For the text-containing cell, return its midpoint in [X, Y] coordinate format. 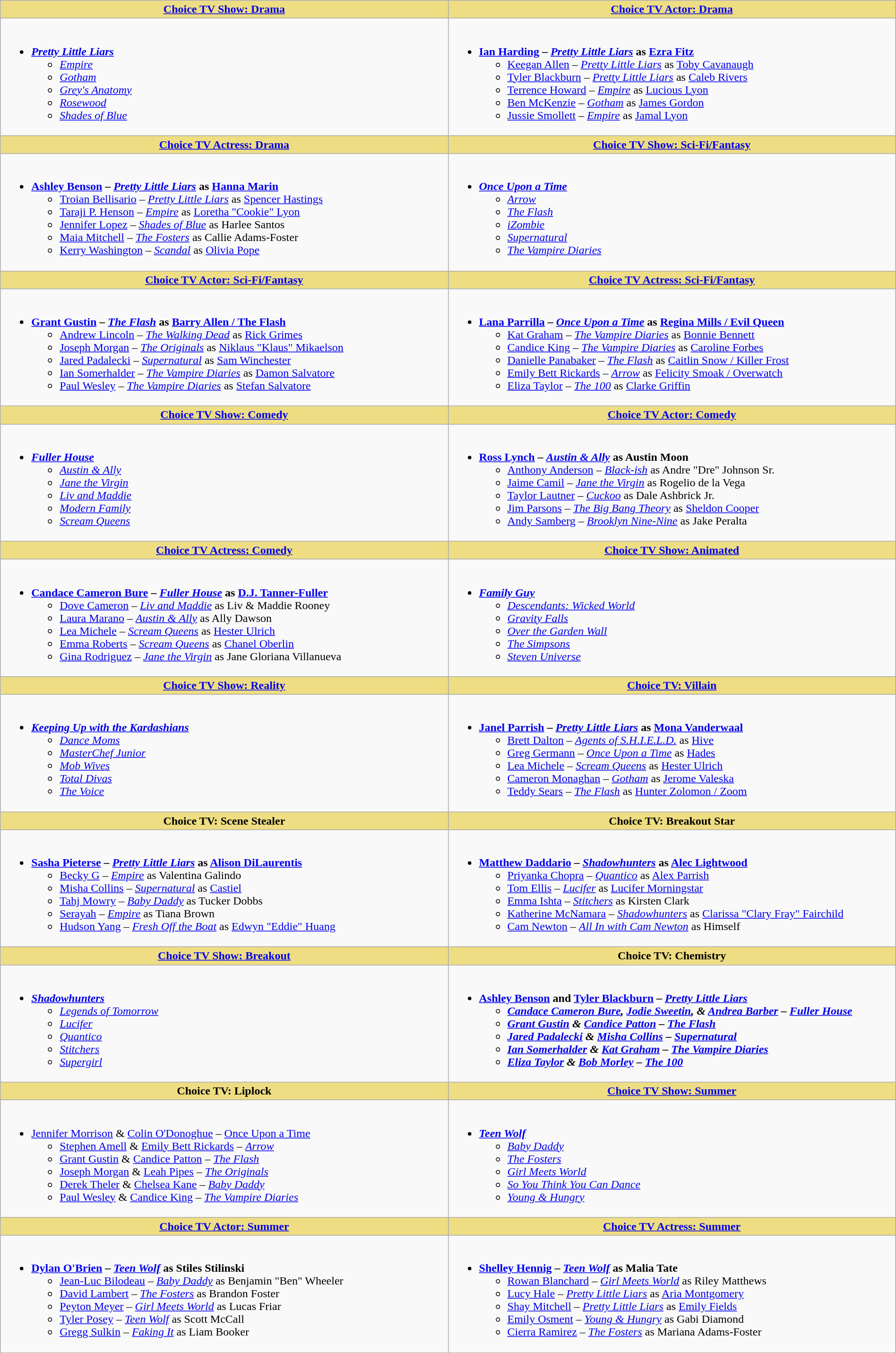
Choice TV Actor: Drama [672, 9]
Choice TV Show: Drama [224, 9]
Choice TV: Scene Stealer [224, 821]
Choice TV Actress: Summer [672, 1226]
Choice TV Show: Animated [672, 550]
Choice TV: Chemistry [672, 956]
Keeping Up with the KardashiansDance MomsMasterChef JuniorMob WivesTotal DivasThe Voice [224, 753]
Choice TV Actor: Sci-Fi/Fantasy [224, 280]
Choice TV: Breakout Star [672, 821]
Pretty Little LiarsEmpireGothamGrey's AnatomyRosewoodShades of Blue [224, 77]
Fuller HouseAustin & AllyJane the VirginLiv and MaddieModern FamilyScream Queens [224, 483]
Family GuyDescendants: Wicked WorldGravity FallsOver the Garden WallThe SimpsonsSteven Universe [672, 618]
Teen WolfBaby DaddyThe FostersGirl Meets WorldSo You Think You Can DanceYoung & Hungry [672, 1159]
Choice TV Actor: Comedy [672, 415]
Choice TV: Liplock [224, 1091]
Choice TV Actress: Drama [224, 145]
Choice TV Show: Comedy [224, 415]
ShadowhuntersLegends of TomorrowLuciferQuanticoStitchersSupergirl [224, 1024]
Choice TV Actress: Comedy [224, 550]
Choice TV Actress: Sci-Fi/Fantasy [672, 280]
Choice TV: Villain [672, 685]
Choice TV Actor: Summer [224, 1226]
Choice TV Show: Breakout [224, 956]
Once Upon a TimeArrowThe FlashiZombieSupernaturalThe Vampire Diaries [672, 212]
Choice TV Show: Sci-Fi/Fantasy [672, 145]
Choice TV Show: Reality [224, 685]
Choice TV Show: Summer [672, 1091]
